Scan for the cell matching the given text and deliver its (X, Y) coordinate at center. 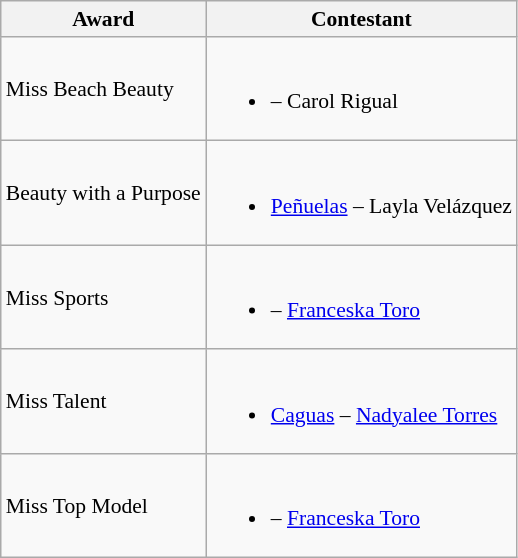
Peñuelas – Layla Velázquez (362, 193)
Miss Top Model (104, 506)
Miss Beach Beauty (104, 89)
Miss Sports (104, 297)
Miss Talent (104, 402)
Beauty with a Purpose (104, 193)
Contestant (362, 19)
Award (104, 19)
– Carol Rigual (362, 89)
Caguas – Nadyalee Torres (362, 402)
